From the cell containing the given text, extract its center point as [X, Y] coordinate. 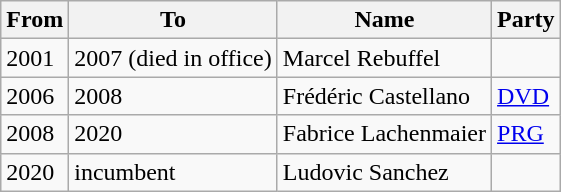
PRG [526, 134]
Ludovic Sanchez [384, 172]
DVD [526, 96]
incumbent [174, 172]
To [174, 20]
2007 (died in office) [174, 58]
From [35, 20]
Marcel Rebuffel [384, 58]
2001 [35, 58]
Party [526, 20]
Fabrice Lachenmaier [384, 134]
Name [384, 20]
2006 [35, 96]
Frédéric Castellano [384, 96]
